Extract the (X, Y) coordinate from the center of the cell holding the provided text.  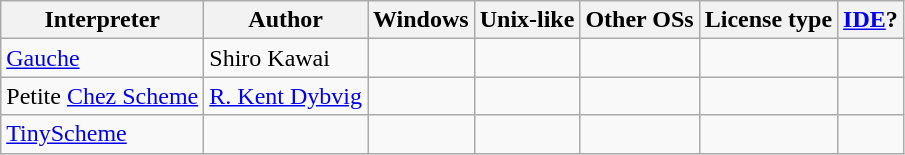
Other OSs (640, 20)
Gauche (102, 58)
Petite Chez Scheme (102, 96)
IDE? (871, 20)
Shiro Kawai (286, 58)
License type (768, 20)
Author (286, 20)
Interpreter (102, 20)
TinyScheme (102, 134)
R. Kent Dybvig (286, 96)
Windows (422, 20)
Unix-like (527, 20)
